Output the [X, Y] coordinate of the center of the cell containing the given text.  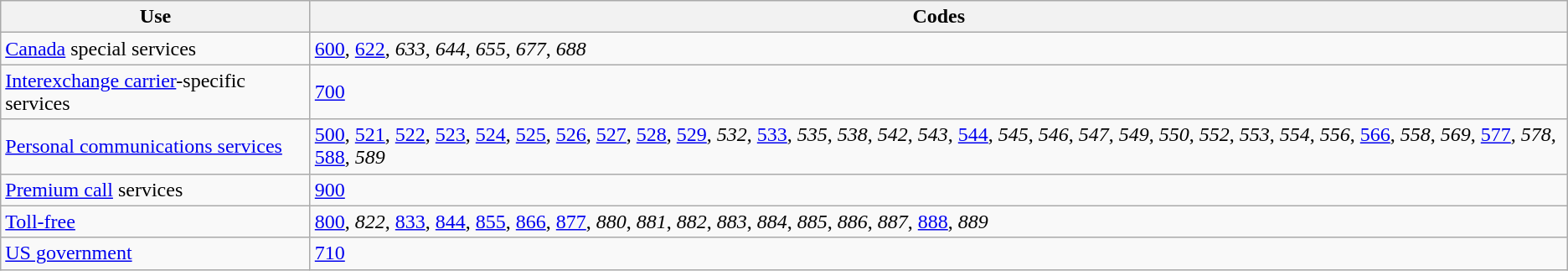
US government [156, 253]
Interexchange carrier-specific services [156, 92]
Premium call services [156, 190]
Codes [938, 17]
Toll-free [156, 221]
800, 822, 833, 844, 855, 866, 877, 880, 881, 882, 883, 884, 885, 886, 887, 888, 889 [938, 221]
900 [938, 190]
Canada special services [156, 49]
Personal communications services [156, 146]
Use [156, 17]
600, 622, 633, 644, 655, 677, 688 [938, 49]
700 [938, 92]
710 [938, 253]
